Capture the cell that displays the provided text and extract its [x, y] central coordinate. 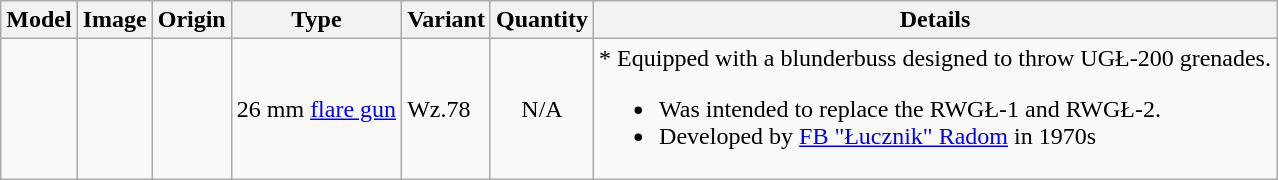
Quantity [542, 20]
26 mm flare gun [316, 109]
Details [936, 20]
Model [39, 20]
N/A [542, 109]
Image [114, 20]
Type [316, 20]
Variant [446, 20]
Wz.78 [446, 109]
Origin [192, 20]
